For the text-containing cell, return its midpoint in [X, Y] coordinate format. 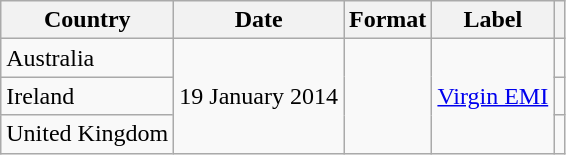
United Kingdom [88, 134]
Date [259, 20]
Format [388, 20]
Country [88, 20]
Australia [88, 58]
19 January 2014 [259, 96]
Label [493, 20]
Virgin EMI [493, 96]
Ireland [88, 96]
